Find where the given text appears and provide that cell's center as [X, Y] coordinate. 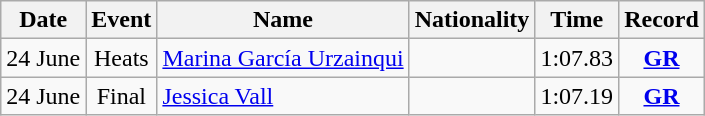
Nationality [472, 20]
Record [662, 20]
Name [283, 20]
Final [122, 96]
Time [577, 20]
Event [122, 20]
Date [44, 20]
1:07.19 [577, 96]
Heats [122, 58]
Marina García Urzainqui [283, 58]
Jessica Vall [283, 96]
1:07.83 [577, 58]
